Output the [X, Y] coordinate of the center of the cell containing the given text.  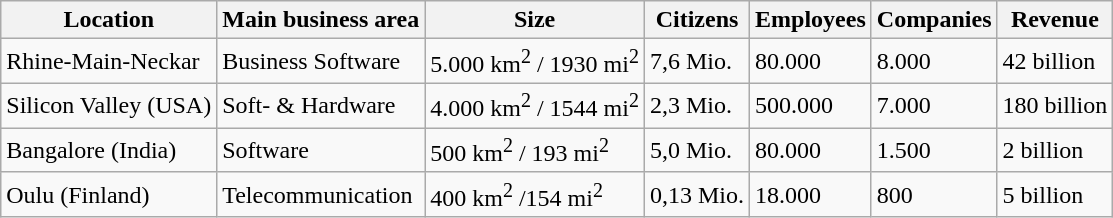
4.000 km2 / 1544 mi2 [535, 106]
Rhine-Main-Neckar [109, 62]
180 billion [1055, 106]
1.500 [934, 150]
Soft- & Hardware [321, 106]
500.000 [811, 106]
800 [934, 194]
5 billion [1055, 194]
Business Software [321, 62]
Oulu (Finland) [109, 194]
Citizens [696, 20]
Companies [934, 20]
Bangalore (India) [109, 150]
Software [321, 150]
Employees [811, 20]
2,3 Mio. [696, 106]
5,0 Mio. [696, 150]
7.000 [934, 106]
Silicon Valley (USA) [109, 106]
400 km2 /154 mi2 [535, 194]
42 billion [1055, 62]
Size [535, 20]
7,6 Mio. [696, 62]
Telecommunication [321, 194]
2 billion [1055, 150]
0,13 Mio. [696, 194]
500 km2 / 193 mi2 [535, 150]
Location [109, 20]
Revenue [1055, 20]
Main business area [321, 20]
8.000 [934, 62]
5.000 km2 / 1930 mi2 [535, 62]
18.000 [811, 194]
